Search for the cell housing the specified text and yield its [X, Y] center coordinate. 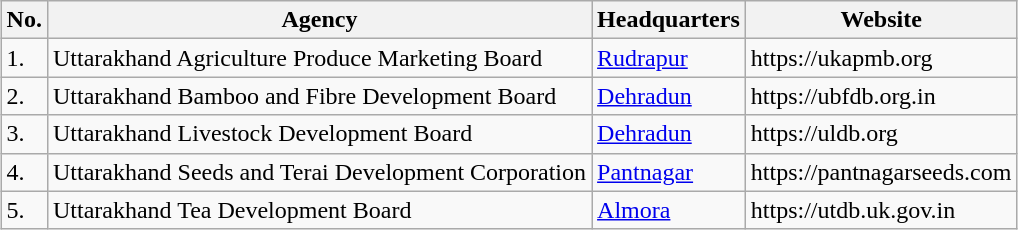
Uttarakhand Agriculture Produce Marketing Board [319, 58]
Uttarakhand Tea Development Board [319, 210]
Uttarakhand Bamboo and Fibre Development Board [319, 96]
Almora [669, 210]
1. [24, 58]
https://uldb.org [881, 134]
5. [24, 210]
3. [24, 134]
Website [881, 20]
Agency [319, 20]
Rudrapur [669, 58]
4. [24, 172]
Uttarakhand Livestock Development Board [319, 134]
https://ukapmb.org [881, 58]
Headquarters [669, 20]
https://utdb.uk.gov.in [881, 210]
Uttarakhand Seeds and Terai Development Corporation [319, 172]
2. [24, 96]
Pantnagar [669, 172]
https://pantnagarseeds.com [881, 172]
https://ubfdb.org.in [881, 96]
No. [24, 20]
